Find where the given text appears and provide that cell's center as (x, y) coordinate. 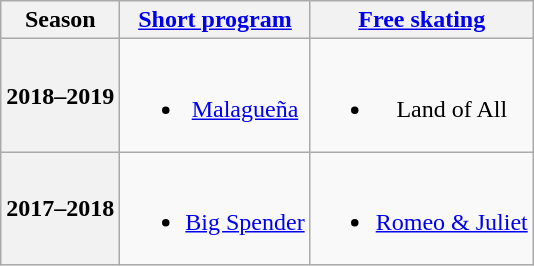
Malagueña (215, 96)
Season (60, 20)
Romeo & Juliet (422, 208)
2017–2018 (60, 208)
Short program (215, 20)
Big Spender (215, 208)
Free skating (422, 20)
2018–2019 (60, 96)
Land of All (422, 96)
